Return the (x, y) coordinate for the center point of the cell that contains the specified text.  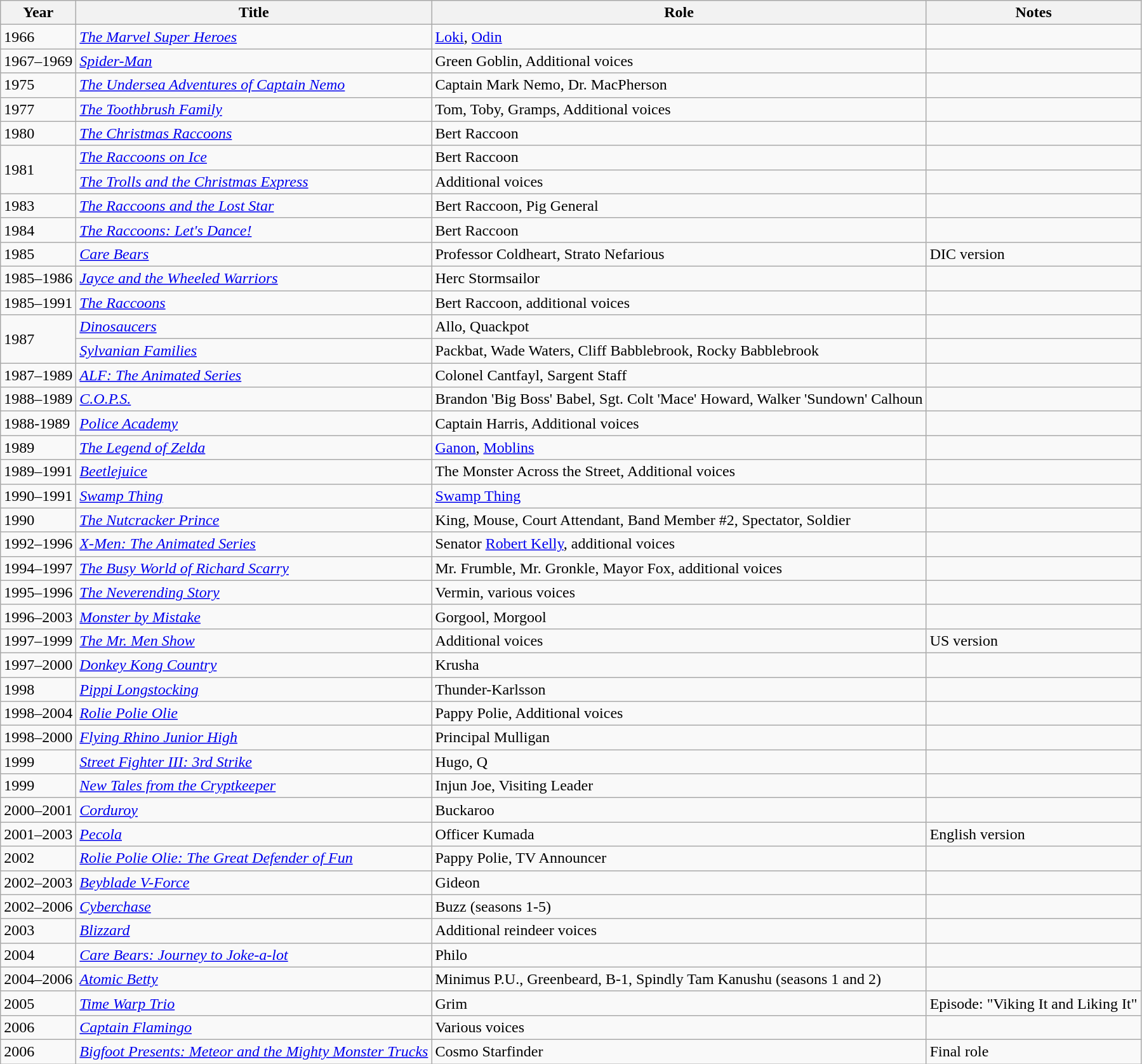
ALF: The Animated Series (254, 375)
The Raccoons and the Lost Star (254, 206)
2003 (38, 931)
Green Goblin, Additional voices (679, 61)
Sylvanian Families (254, 351)
1988–1989 (38, 399)
Allo, Quackpot (679, 327)
Gorgool, Morgool (679, 616)
The Neverending Story (254, 592)
1995–1996 (38, 592)
Year (38, 13)
Police Academy (254, 423)
Episode: "Viking It and Liking It" (1033, 1003)
2001–2003 (38, 834)
Ganon, Moblins (679, 448)
Loki, Odin (679, 37)
Mr. Frumble, Mr. Gronkle, Mayor Fox, additional voices (679, 568)
1998–2000 (38, 738)
Captain Harris, Additional voices (679, 423)
1985–1986 (38, 278)
1967–1969 (38, 61)
1994–1997 (38, 568)
Vermin, various voices (679, 592)
2002–2006 (38, 907)
Title (254, 13)
1985–1991 (38, 303)
Blizzard (254, 931)
Monster by Mistake (254, 616)
Thunder-Karlsson (679, 689)
2002 (38, 858)
The Christmas Raccoons (254, 133)
Final role (1033, 1051)
English version (1033, 834)
1977 (38, 109)
Role (679, 13)
Bert Raccoon, additional voices (679, 303)
X-Men: The Animated Series (254, 544)
1992–1996 (38, 544)
Officer Kumada (679, 834)
Beyblade V-Force (254, 882)
Captain Mark Nemo, Dr. MacPherson (679, 85)
1998 (38, 689)
Injun Joe, Visiting Leader (679, 786)
Flying Rhino Junior High (254, 738)
Dinosaucers (254, 327)
1998–2004 (38, 714)
Tom, Toby, Gramps, Additional voices (679, 109)
Philo (679, 955)
Hugo, Q (679, 762)
Bigfoot Presents: Meteor and the Mighty Monster Trucks (254, 1051)
2005 (38, 1003)
Bert Raccoon, Pig General (679, 206)
Herc Stormsailor (679, 278)
Captain Flamingo (254, 1027)
The Raccoons (254, 303)
Street Fighter III: 3rd Strike (254, 762)
Brandon 'Big Boss' Babel, Sgt. Colt 'Mace' Howard, Walker 'Sundown' Calhoun (679, 399)
Atomic Betty (254, 979)
1989–1991 (38, 472)
1975 (38, 85)
Buckaroo (679, 810)
1966 (38, 37)
Spider-Man (254, 61)
Principal Mulligan (679, 738)
1990 (38, 520)
1988-1989 (38, 423)
Care Bears: Journey to Joke-a-lot (254, 955)
The Monster Across the Street, Additional voices (679, 472)
2000–2001 (38, 810)
Pecola (254, 834)
Additional reindeer voices (679, 931)
Cyberchase (254, 907)
1997–2000 (38, 665)
The Mr. Men Show (254, 641)
2002–2003 (38, 882)
1987–1989 (38, 375)
2004 (38, 955)
Colonel Cantfayl, Sargent Staff (679, 375)
1983 (38, 206)
Grim (679, 1003)
Senator Robert Kelly, additional voices (679, 544)
1984 (38, 230)
The Legend of Zelda (254, 448)
The Raccoons on Ice (254, 157)
Time Warp Trio (254, 1003)
Professor Coldheart, Strato Nefarious (679, 254)
Packbat, Wade Waters, Cliff Babblebrook, Rocky Babblebrook (679, 351)
1990–1991 (38, 496)
Minimus P.U., Greenbeard, B-1, Spindly Tam Kanushu (seasons 1 and 2) (679, 979)
The Raccoons: Let's Dance! (254, 230)
Various voices (679, 1027)
1980 (38, 133)
1996–2003 (38, 616)
Pippi Longstocking (254, 689)
US version (1033, 641)
Buzz (seasons 1-5) (679, 907)
2004–2006 (38, 979)
The Nutcracker Prince (254, 520)
Krusha (679, 665)
The Toothbrush Family (254, 109)
Beetlejuice (254, 472)
Rolie Polie Olie: The Great Defender of Fun (254, 858)
New Tales from the Cryptkeeper (254, 786)
Notes (1033, 13)
Jayce and the Wheeled Warriors (254, 278)
The Undersea Adventures of Captain Nemo (254, 85)
Donkey Kong Country (254, 665)
C.O.P.S. (254, 399)
DIC version (1033, 254)
Pappy Polie, TV Announcer (679, 858)
The Trolls and the Christmas Express (254, 182)
Corduroy (254, 810)
The Busy World of Richard Scarry (254, 568)
1997–1999 (38, 641)
Care Bears (254, 254)
Cosmo Starfinder (679, 1051)
King, Mouse, Court Attendant, Band Member #2, Spectator, Soldier (679, 520)
The Marvel Super Heroes (254, 37)
1989 (38, 448)
1981 (38, 170)
Gideon (679, 882)
1985 (38, 254)
1987 (38, 339)
Pappy Polie, Additional voices (679, 714)
Rolie Polie Olie (254, 714)
